Determine the [X, Y] coordinate at the center of the cell enclosing the given text.  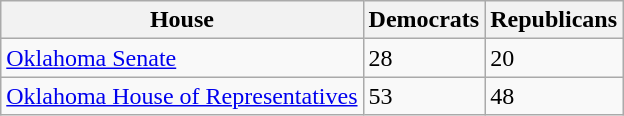
20 [554, 58]
House [182, 20]
Oklahoma House of Representatives [182, 96]
28 [424, 58]
Oklahoma Senate [182, 58]
Democrats [424, 20]
Republicans [554, 20]
53 [424, 96]
48 [554, 96]
